Output the (X, Y) coordinate of the center of the cell containing the given text.  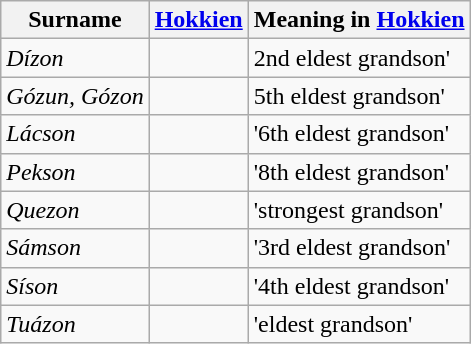
Síson (75, 286)
Surname (75, 20)
5th eldest grandson' (359, 96)
Pekson (75, 172)
Lácson (75, 134)
'4th eldest grandson' (359, 286)
'strongest grandson' (359, 210)
'8th eldest grandson' (359, 172)
'3rd eldest grandson' (359, 248)
'6th eldest grandson' (359, 134)
Dízon (75, 58)
Meaning in Hokkien (359, 20)
'eldest grandson' (359, 324)
Quezon (75, 210)
2nd eldest grandson' (359, 58)
Gózun, Gózon (75, 96)
Tuázon (75, 324)
Sámson (75, 248)
Hokkien (198, 20)
